Locate the cell with the specified text and output its (X, Y) center coordinate. 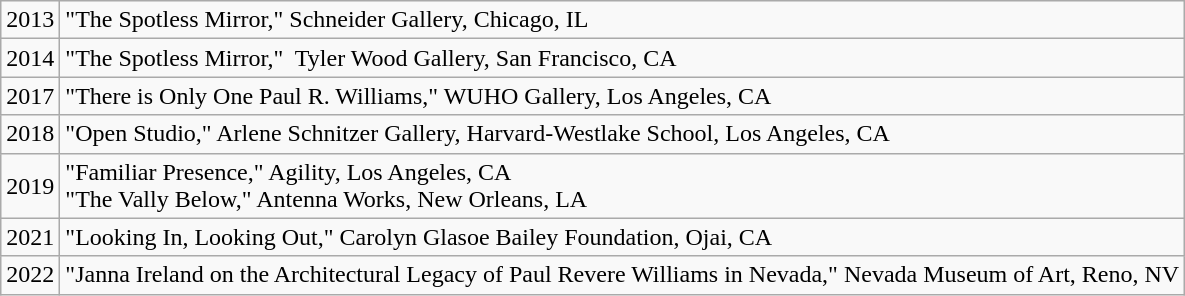
2018 (30, 134)
"Open Studio," Arlene Schnitzer Gallery, Harvard-Westlake School, Los Angeles, CA (622, 134)
2017 (30, 96)
2021 (30, 237)
"Familiar Presence," Agility, Los Angeles, CA"The Vally Below," Antenna Works, New Orleans, LA (622, 186)
"Janna Ireland on the Architectural Legacy of Paul Revere Williams in Nevada," Nevada Museum of Art, Reno, NV (622, 275)
"Looking In, Looking Out," Carolyn Glasoe Bailey Foundation, Ojai, CA (622, 237)
2013 (30, 20)
2014 (30, 58)
2022 (30, 275)
"The Spotless Mirror," Tyler Wood Gallery, San Francisco, CA (622, 58)
2019 (30, 186)
"There is Only One Paul R. Williams," WUHO Gallery, Los Angeles, CA (622, 96)
"The Spotless Mirror," Schneider Gallery, Chicago, IL (622, 20)
